Provide the [x, y] coordinate of the cell's center where the given text is located.  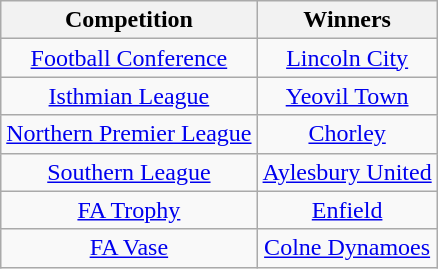
Winners [347, 20]
Colne Dynamoes [347, 248]
Yeovil Town [347, 96]
Chorley [347, 134]
FA Trophy [129, 210]
Competition [129, 20]
Lincoln City [347, 58]
Isthmian League [129, 96]
Southern League [129, 172]
FA Vase [129, 248]
Northern Premier League [129, 134]
Football Conference [129, 58]
Enfield [347, 210]
Aylesbury United [347, 172]
